Scan for the cell matching the given text and deliver its [x, y] coordinate at center. 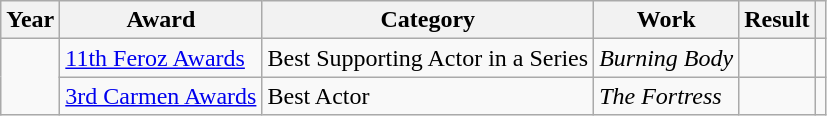
Category [428, 20]
Work [666, 20]
Result [777, 20]
Year [30, 20]
Burning Body [666, 58]
11th Feroz Awards [161, 58]
Best Actor [428, 96]
Best Supporting Actor in a Series [428, 58]
Award [161, 20]
The Fortress [666, 96]
3rd Carmen Awards [161, 96]
